Scan for the cell matching the given text and deliver its (x, y) coordinate at center. 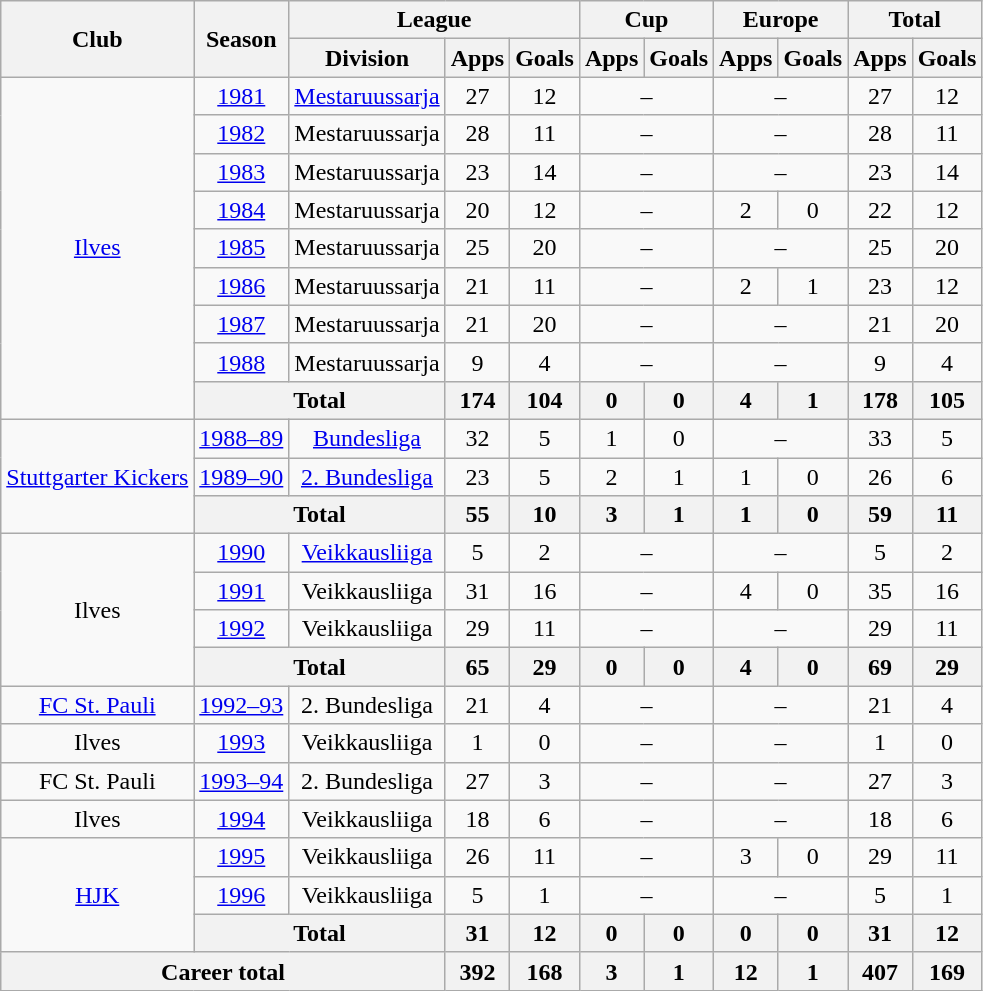
169 (947, 971)
1989–90 (242, 477)
65 (477, 667)
1996 (242, 895)
1988–89 (242, 438)
407 (880, 971)
League (434, 20)
1993–94 (242, 781)
1986 (242, 286)
69 (880, 667)
1983 (242, 172)
Season (242, 39)
168 (545, 971)
1984 (242, 210)
55 (477, 515)
HJK (98, 895)
Europe (781, 20)
1982 (242, 134)
59 (880, 515)
392 (477, 971)
1991 (242, 591)
1993 (242, 743)
1990 (242, 553)
1987 (242, 324)
Career total (223, 971)
10 (545, 515)
1985 (242, 248)
104 (545, 400)
33 (880, 438)
1992–93 (242, 705)
Club (98, 39)
1988 (242, 362)
1994 (242, 819)
105 (947, 400)
22 (880, 210)
174 (477, 400)
178 (880, 400)
1981 (242, 96)
Division (367, 58)
1992 (242, 629)
32 (477, 438)
Stuttgarter Kickers (98, 476)
35 (880, 591)
1995 (242, 857)
Bundesliga (367, 438)
Cup (646, 20)
